Search for the cell housing the specified text and yield its [X, Y] center coordinate. 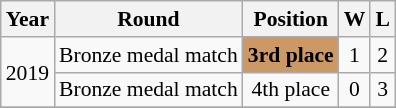
Position [291, 19]
0 [355, 90]
2019 [28, 72]
Round [148, 19]
2 [382, 55]
W [355, 19]
3 [382, 90]
3rd place [291, 55]
1 [355, 55]
4th place [291, 90]
Year [28, 19]
L [382, 19]
